Determine the (X, Y) coordinate at the center of the cell enclosing the given text.  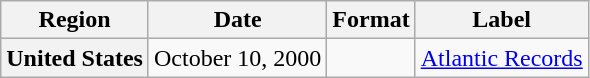
Format (371, 20)
Label (502, 20)
Atlantic Records (502, 58)
October 10, 2000 (237, 58)
Region (75, 20)
Date (237, 20)
United States (75, 58)
